Determine the (X, Y) coordinate at the center of the cell enclosing the given text.  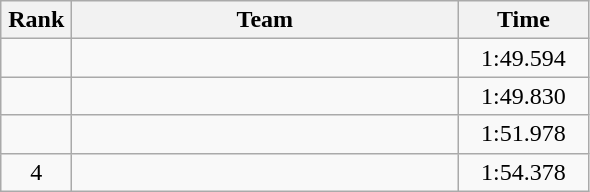
4 (36, 172)
1:54.378 (524, 172)
1:49.594 (524, 58)
1:49.830 (524, 96)
Rank (36, 20)
Team (265, 20)
1:51.978 (524, 134)
Time (524, 20)
